Extract the (x, y) coordinate from the center of the cell holding the provided text.  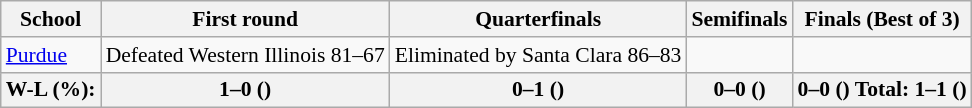
Defeated Western Illinois 81–67 (246, 55)
Purdue (51, 55)
Eliminated by Santa Clara 86–83 (538, 55)
1–0 () (246, 90)
Quarterfinals (538, 19)
Semifinals (739, 19)
W-L (%): (51, 90)
School (51, 19)
First round (246, 19)
Finals (Best of 3) (882, 19)
0–0 () (739, 90)
0–1 () (538, 90)
0–0 () Total: 1–1 () (882, 90)
